Pinpoint the cell where the given text exists, returning its (X, Y) midpoint coordinate. 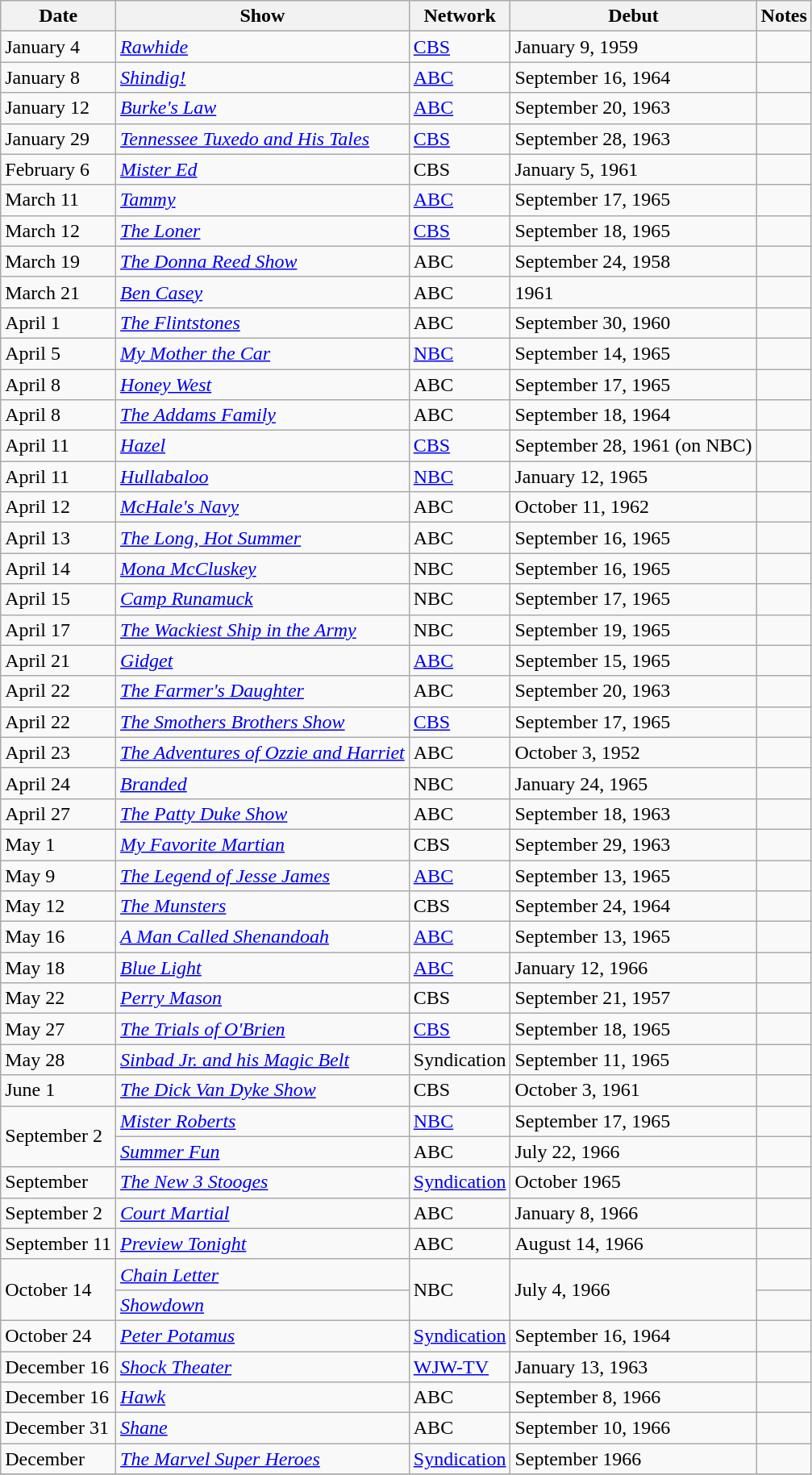
Shindig! (263, 77)
April 27 (58, 814)
Showdown (263, 1305)
Network (460, 16)
September 24, 1958 (634, 261)
McHale's Navy (263, 507)
October 14 (58, 1290)
September 10, 1966 (634, 1428)
March 21 (58, 292)
October 3, 1952 (634, 752)
January 5, 1961 (634, 169)
January 9, 1959 (634, 47)
The Loner (263, 231)
Mister Ed (263, 169)
The Addams Family (263, 415)
March 11 (58, 200)
The Adventures of Ozzie and Harriet (263, 752)
April 13 (58, 538)
May 27 (58, 1029)
April 24 (58, 783)
December (58, 1459)
Shock Theater (263, 1367)
Ben Casey (263, 292)
January 12, 1966 (634, 968)
September 8, 1966 (634, 1398)
February 6 (58, 169)
October 3, 1961 (634, 1090)
The Legend of Jesse James (263, 875)
Debut (634, 16)
Date (58, 16)
Hullabaloo (263, 477)
October 24 (58, 1335)
September 14, 1965 (634, 353)
April 23 (58, 752)
January 29 (58, 139)
Mister Roberts (263, 1121)
Perry Mason (263, 998)
March 12 (58, 231)
The Long, Hot Summer (263, 538)
January 24, 1965 (634, 783)
September 11 (58, 1244)
August 14, 1966 (634, 1244)
Show (263, 16)
A Man Called Shenandoah (263, 937)
January 4 (58, 47)
The Munsters (263, 906)
Notes (784, 16)
The Trials of O'Brien (263, 1029)
May 28 (58, 1060)
Sinbad Jr. and his Magic Belt (263, 1060)
Court Martial (263, 1213)
My Mother the Car (263, 353)
The Dick Van Dyke Show (263, 1090)
September 1966 (634, 1459)
January 13, 1963 (634, 1367)
April 1 (58, 323)
The Donna Reed Show (263, 261)
September 21, 1957 (634, 998)
The Flintstones (263, 323)
Gidget (263, 660)
January 12, 1965 (634, 477)
May 12 (58, 906)
April 17 (58, 630)
April 21 (58, 660)
September (58, 1182)
September 30, 1960 (634, 323)
January 8 (58, 77)
January 8, 1966 (634, 1213)
Preview Tonight (263, 1244)
September 28, 1961 (on NBC) (634, 446)
April 14 (58, 569)
May 9 (58, 875)
Hazel (263, 446)
Peter Potamus (263, 1335)
Tammy (263, 200)
Branded (263, 783)
September 28, 1963 (634, 139)
The Farmer's Daughter (263, 691)
October 11, 1962 (634, 507)
The New 3 Stooges (263, 1182)
April 12 (58, 507)
May 22 (58, 998)
September 19, 1965 (634, 630)
September 15, 1965 (634, 660)
April 15 (58, 599)
1961 (634, 292)
Rawhide (263, 47)
September 24, 1964 (634, 906)
Burke's Law (263, 108)
January 12 (58, 108)
May 16 (58, 937)
September 29, 1963 (634, 844)
Chain Letter (263, 1274)
June 1 (58, 1090)
Blue Light (263, 968)
WJW-TV (460, 1367)
The Patty Duke Show (263, 814)
March 19 (58, 261)
September 11, 1965 (634, 1060)
The Smothers Brothers Show (263, 722)
April 5 (58, 353)
Camp Runamuck (263, 599)
The Marvel Super Heroes (263, 1459)
October 1965 (634, 1182)
Summer Fun (263, 1152)
Mona McCluskey (263, 569)
Tennessee Tuxedo and His Tales (263, 139)
The Wackiest Ship in the Army (263, 630)
My Favorite Martian (263, 844)
Hawk (263, 1398)
September 18, 1964 (634, 415)
July 4, 1966 (634, 1290)
September 18, 1963 (634, 814)
Honey West (263, 385)
May 1 (58, 844)
July 22, 1966 (634, 1152)
May 18 (58, 968)
December 31 (58, 1428)
Shane (263, 1428)
